From the cell containing the given text, extract its center point as [X, Y] coordinate. 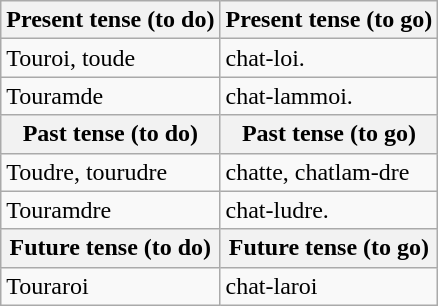
Past tense (to go) [329, 134]
Past tense (to do) [110, 134]
Touroi, toude [110, 58]
chatte, chatlam-dre [329, 172]
chat-loi. [329, 58]
Future tense (to do) [110, 248]
chat-laroi [329, 286]
Touramde [110, 96]
Present tense (to do) [110, 20]
chat-ludre. [329, 210]
Touramdre [110, 210]
Toudre, tourudre [110, 172]
chat-lammoi. [329, 96]
Future tense (to go) [329, 248]
Present tense (to go) [329, 20]
Touraroi [110, 286]
